Find where the given text appears and provide that cell's center as [X, Y] coordinate. 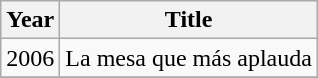
2006 [30, 58]
La mesa que más aplauda [189, 58]
Year [30, 20]
Title [189, 20]
